Locate the cell with the specified text and output its [x, y] center coordinate. 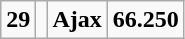
Ajax [77, 20]
29 [18, 20]
66.250 [146, 20]
